Locate the cell with the specified text and output its (X, Y) center coordinate. 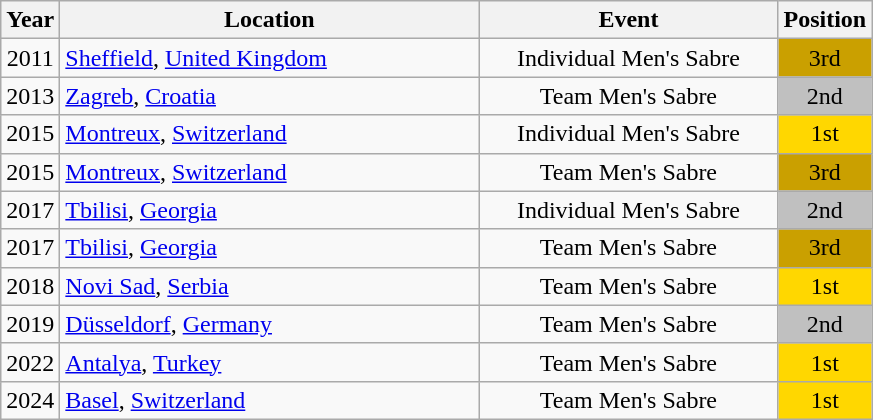
2022 (30, 362)
Basel, Switzerland (270, 400)
2019 (30, 324)
Location (270, 20)
2024 (30, 400)
Zagreb, Croatia (270, 96)
Düsseldorf, Germany (270, 324)
2018 (30, 286)
Position (825, 20)
Novi Sad, Serbia (270, 286)
Year (30, 20)
Sheffield, United Kingdom (270, 58)
2013 (30, 96)
Antalya, Turkey (270, 362)
Event (628, 20)
2011 (30, 58)
